Extract the (x, y) coordinate from the center of the cell holding the provided text.  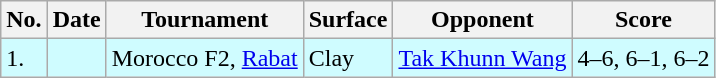
Tournament (204, 20)
Tak Khunn Wang (482, 58)
4–6, 6–1, 6–2 (644, 58)
Opponent (482, 20)
No. (24, 20)
Clay (348, 58)
1. (24, 58)
Morocco F2, Rabat (204, 58)
Date (76, 20)
Score (644, 20)
Surface (348, 20)
